Return (X, Y) of the center of cell containing provided text 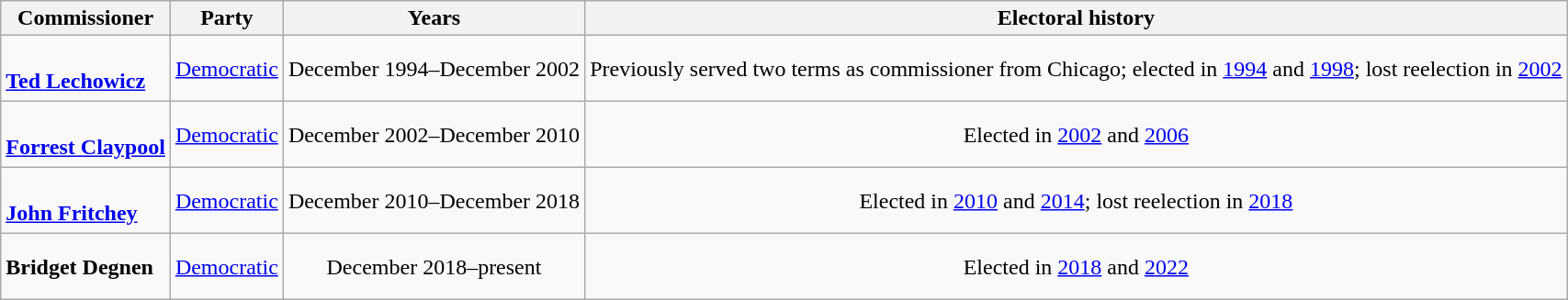
Elected in 2010 and 2014; lost reelection in 2018 (1077, 201)
December 2010–December 2018 (434, 201)
Elected in 2002 and 2006 (1077, 135)
Forrest Claypool (86, 135)
Years (434, 18)
December 1994–December 2002 (434, 69)
Party (226, 18)
Commissioner (86, 18)
Ted Lechowicz (86, 69)
John Fritchey (86, 201)
Previously served two terms as commissioner from Chicago; elected in 1994 and 1998; lost reelection in 2002 (1077, 69)
December 2002–December 2010 (434, 135)
December 2018–present (434, 267)
Electoral history (1077, 18)
Elected in 2018 and 2022 (1077, 267)
Bridget Degnen (86, 267)
